Pinpoint the cell where the given text exists, returning its (X, Y) midpoint coordinate. 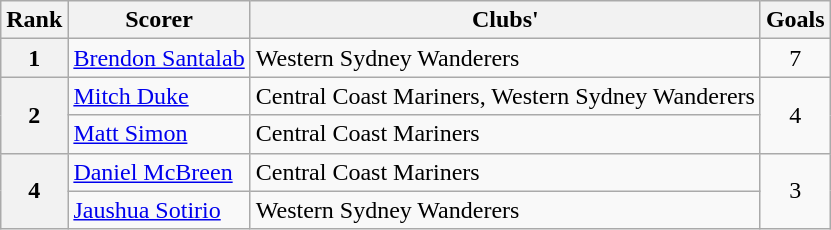
Daniel McBreen (159, 172)
2 (34, 115)
Central Coast Mariners, Western Sydney Wanderers (505, 96)
Scorer (159, 20)
Brendon Santalab (159, 58)
Matt Simon (159, 134)
7 (795, 58)
Jaushua Sotirio (159, 210)
Goals (795, 20)
1 (34, 58)
Clubs' (505, 20)
Rank (34, 20)
3 (795, 191)
Mitch Duke (159, 96)
